Pinpoint the cell where the given text exists, returning its (X, Y) midpoint coordinate. 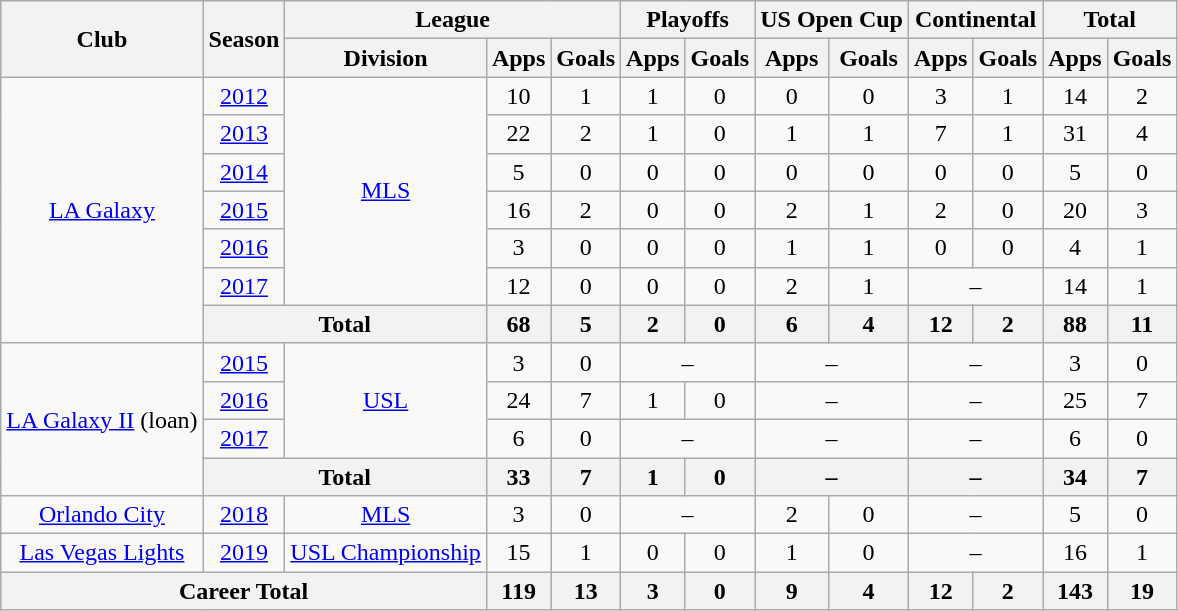
10 (518, 96)
68 (518, 324)
US Open Cup (832, 20)
Playoffs (688, 20)
Division (386, 58)
24 (518, 400)
22 (518, 134)
2012 (244, 96)
33 (518, 477)
Continental (976, 20)
34 (1075, 477)
Orlando City (102, 515)
25 (1075, 400)
2018 (244, 515)
119 (518, 591)
15 (518, 553)
143 (1075, 591)
19 (1142, 591)
2019 (244, 553)
Career Total (244, 591)
9 (792, 591)
Club (102, 39)
2014 (244, 172)
2013 (244, 134)
Las Vegas Lights (102, 553)
Season (244, 39)
13 (586, 591)
USL (386, 400)
LA Galaxy (102, 210)
USL Championship (386, 553)
88 (1075, 324)
League (453, 20)
20 (1075, 210)
31 (1075, 134)
11 (1142, 324)
LA Galaxy II (loan) (102, 419)
